Search for the cell housing the specified text and yield its (X, Y) center coordinate. 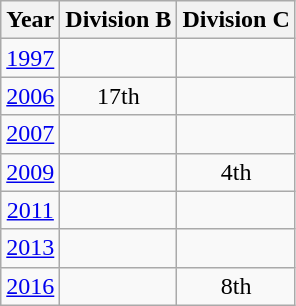
17th (118, 96)
8th (236, 286)
2011 (30, 210)
4th (236, 172)
Division C (236, 20)
2006 (30, 96)
Division B (118, 20)
2007 (30, 134)
2009 (30, 172)
Year (30, 20)
2016 (30, 286)
2013 (30, 248)
1997 (30, 58)
